Find where the given text appears and provide that cell's center as (x, y) coordinate. 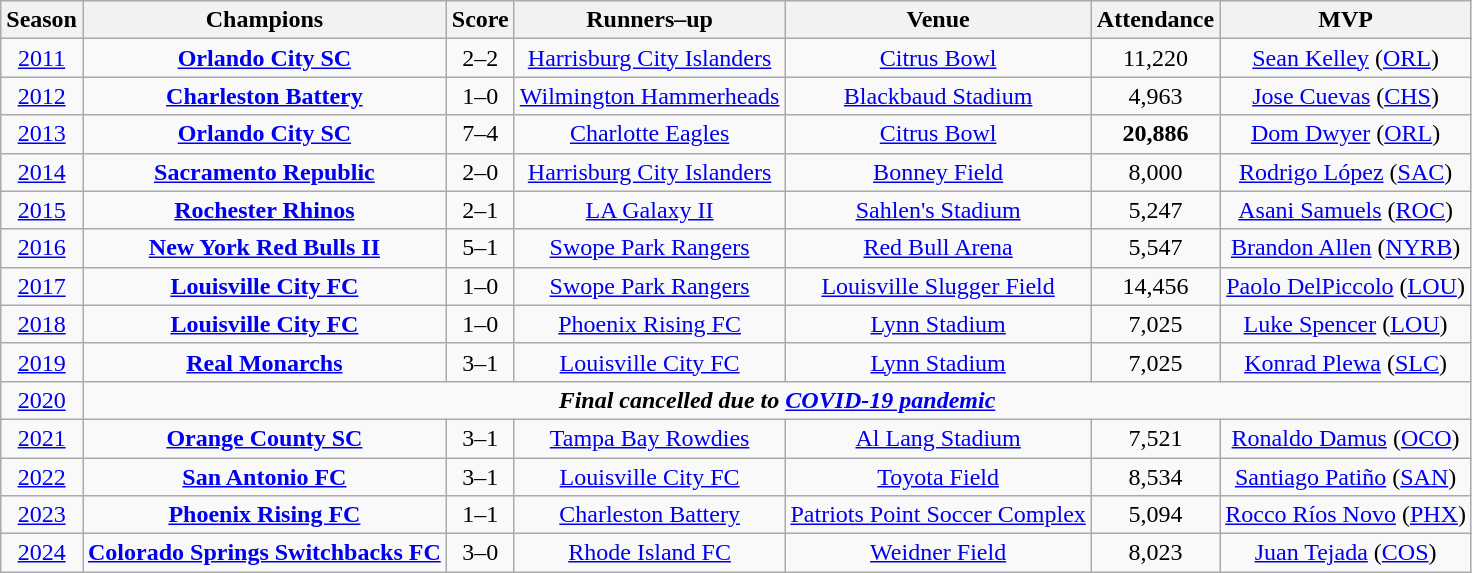
Rodrigo López (SAC) (1346, 172)
5–1 (480, 248)
Ronaldo Damus (OCO) (1346, 438)
Tampa Bay Rowdies (650, 438)
Rochester Rhinos (264, 210)
8,023 (1155, 553)
20,886 (1155, 134)
7,521 (1155, 438)
Real Monarchs (264, 362)
Luke Spencer (LOU) (1346, 324)
Asani Samuels (ROC) (1346, 210)
Sahlen's Stadium (938, 210)
2022 (42, 477)
Season (42, 20)
1–1 (480, 515)
Paolo DelPiccolo (LOU) (1346, 286)
Santiago Patiño (SAN) (1346, 477)
Al Lang Stadium (938, 438)
3–0 (480, 553)
Jose Cuevas (CHS) (1346, 96)
5,547 (1155, 248)
5,094 (1155, 515)
Colorado Springs Switchbacks FC (264, 553)
2024 (42, 553)
Louisville Slugger Field (938, 286)
7–4 (480, 134)
Orange County SC (264, 438)
Sacramento Republic (264, 172)
2017 (42, 286)
Toyota Field (938, 477)
LA Galaxy II (650, 210)
Sean Kelley (ORL) (1346, 58)
8,534 (1155, 477)
4,963 (1155, 96)
Score (480, 20)
Venue (938, 20)
5,247 (1155, 210)
Runners–up (650, 20)
2019 (42, 362)
2–0 (480, 172)
Rocco Ríos Novo (PHX) (1346, 515)
Rhode Island FC (650, 553)
Bonney Field (938, 172)
Champions (264, 20)
Konrad Plewa (SLC) (1346, 362)
2011 (42, 58)
2023 (42, 515)
2015 (42, 210)
New York Red Bulls II (264, 248)
MVP (1346, 20)
Patriots Point Soccer Complex (938, 515)
San Antonio FC (264, 477)
Weidner Field (938, 553)
2021 (42, 438)
Juan Tejada (COS) (1346, 553)
2016 (42, 248)
Wilmington Hammerheads (650, 96)
2013 (42, 134)
8,000 (1155, 172)
2018 (42, 324)
Brandon Allen (NYRB) (1346, 248)
2–1 (480, 210)
Final cancelled due to COVID-19 pandemic (776, 400)
Charlotte Eagles (650, 134)
2012 (42, 96)
Attendance (1155, 20)
Red Bull Arena (938, 248)
11,220 (1155, 58)
2–2 (480, 58)
Blackbaud Stadium (938, 96)
Dom Dwyer (ORL) (1346, 134)
14,456 (1155, 286)
2014 (42, 172)
2020 (42, 400)
